Find where the given text appears and provide that cell's center as [x, y] coordinate. 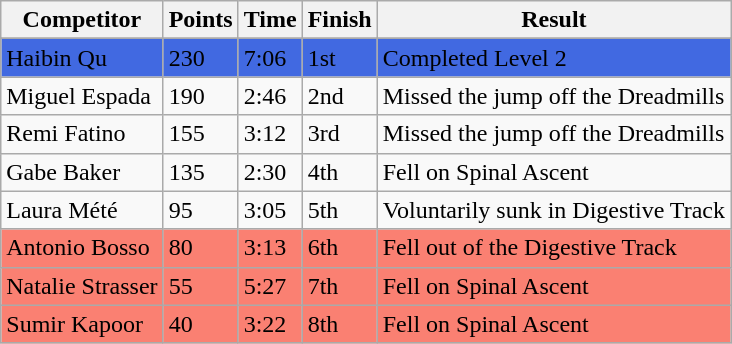
Points [200, 20]
3:12 [270, 134]
Remi Fatino [82, 134]
2nd [340, 96]
Gabe Baker [82, 172]
Time [270, 20]
Haibin Qu [82, 58]
Miguel Espada [82, 96]
6th [340, 248]
2:46 [270, 96]
8th [340, 324]
190 [200, 96]
95 [200, 210]
5th [340, 210]
Natalie Strasser [82, 286]
7th [340, 286]
Fell out of the Digestive Track [554, 248]
Voluntarily sunk in Digestive Track [554, 210]
Competitor [82, 20]
230 [200, 58]
2:30 [270, 172]
4th [340, 172]
Result [554, 20]
3:22 [270, 324]
Sumir Kapoor [82, 324]
3:13 [270, 248]
Antonio Bosso [82, 248]
1st [340, 58]
7:06 [270, 58]
Completed Level 2 [554, 58]
135 [200, 172]
40 [200, 324]
5:27 [270, 286]
3rd [340, 134]
Finish [340, 20]
55 [200, 286]
Laura Mété [82, 210]
80 [200, 248]
155 [200, 134]
3:05 [270, 210]
